Determine the [x, y] coordinate at the center of the cell enclosing the given text.  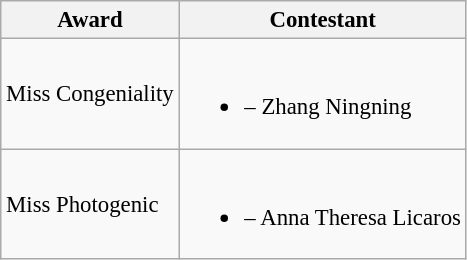
Award [90, 20]
– Anna Theresa Licaros [322, 204]
– Zhang Ningning [322, 94]
Miss Congeniality [90, 94]
Contestant [322, 20]
Miss Photogenic [90, 204]
